Determine the (X, Y) coordinate at the center of the cell enclosing the given text.  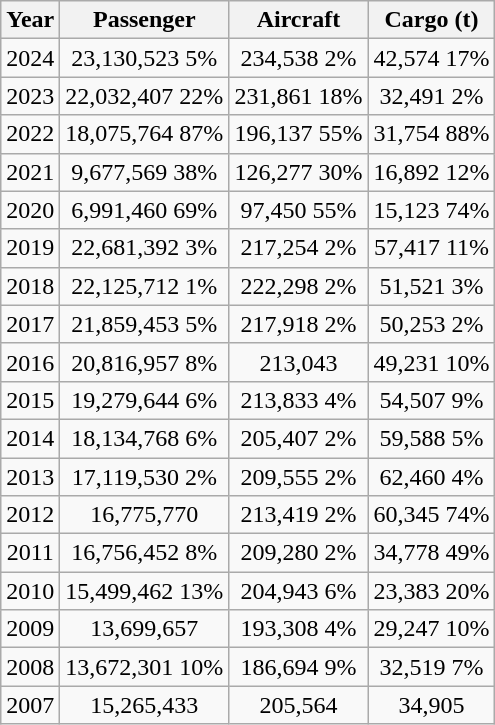
2011 (30, 553)
16,892 12% (432, 172)
2007 (30, 705)
Year (30, 20)
209,280 2% (298, 553)
15,123 74% (432, 210)
2008 (30, 667)
2018 (30, 286)
217,254 2% (298, 248)
23,130,523 5% (144, 58)
32,519 7% (432, 667)
9,677,569 38% (144, 172)
29,247 10% (432, 629)
22,681,392 3% (144, 248)
59,588 5% (432, 438)
234,538 2% (298, 58)
60,345 74% (432, 515)
32,491 2% (432, 96)
31,754 88% (432, 134)
2020 (30, 210)
15,265,433 (144, 705)
51,521 3% (432, 286)
2009 (30, 629)
Passenger (144, 20)
57,417 11% (432, 248)
205,564 (298, 705)
42,574 17% (432, 58)
16,775,770 (144, 515)
50,253 2% (432, 324)
19,279,644 6% (144, 400)
213,043 (298, 362)
34,905 (432, 705)
217,918 2% (298, 324)
22,032,407 22% (144, 96)
2024 (30, 58)
18,134,768 6% (144, 438)
204,943 6% (298, 591)
2023 (30, 96)
126,277 30% (298, 172)
193,308 4% (298, 629)
18,075,764 87% (144, 134)
13,672,301 10% (144, 667)
209,555 2% (298, 477)
16,756,452 8% (144, 553)
Cargo (t) (432, 20)
13,699,657 (144, 629)
54,507 9% (432, 400)
222,298 2% (298, 286)
97,450 55% (298, 210)
2019 (30, 248)
213,419 2% (298, 515)
2013 (30, 477)
Aircraft (298, 20)
49,231 10% (432, 362)
20,816,957 8% (144, 362)
21,859,453 5% (144, 324)
2014 (30, 438)
2012 (30, 515)
2015 (30, 400)
2016 (30, 362)
2021 (30, 172)
17,119,530 2% (144, 477)
2022 (30, 134)
23,383 20% (432, 591)
186,694 9% (298, 667)
15,499,462 13% (144, 591)
231,861 18% (298, 96)
62,460 4% (432, 477)
205,407 2% (298, 438)
22,125,712 1% (144, 286)
2017 (30, 324)
213,833 4% (298, 400)
2010 (30, 591)
6,991,460 69% (144, 210)
34,778 49% (432, 553)
196,137 55% (298, 134)
